Pinpoint the cell where the given text exists, returning its (X, Y) midpoint coordinate. 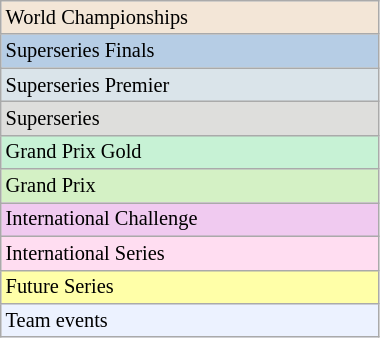
Grand Prix Gold (190, 152)
Future Series (190, 287)
Grand Prix (190, 186)
International Challenge (190, 219)
World Championships (190, 17)
Superseries Premier (190, 85)
Superseries (190, 118)
Team events (190, 320)
International Series (190, 253)
Superseries Finals (190, 51)
